Pinpoint the cell where the given text exists, returning its (X, Y) midpoint coordinate. 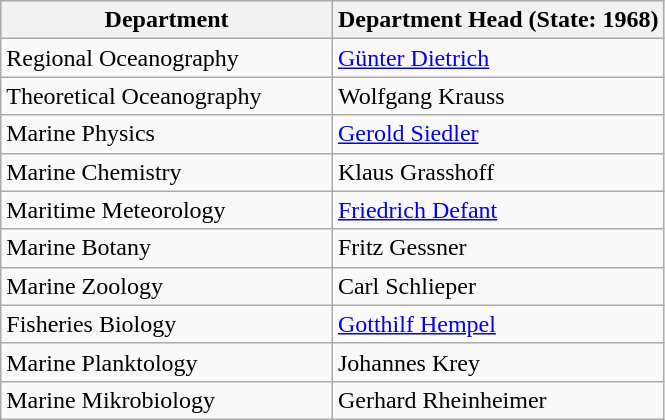
Carl Schlieper (498, 286)
Marine Botany (167, 248)
Günter Dietrich (498, 58)
Marine Zoology (167, 286)
Johannes Krey (498, 362)
Gerhard Rheinheimer (498, 400)
Marine Chemistry (167, 172)
Marine Mikrobiology (167, 400)
Marine Planktology (167, 362)
Fisheries Biology (167, 324)
Department (167, 20)
Fritz Gessner (498, 248)
Regional Oceanography (167, 58)
Marine Physics (167, 134)
Department Head (State: 1968) (498, 20)
Wolfgang Krauss (498, 96)
Gotthilf Hempel (498, 324)
Theoretical Oceanography (167, 96)
Klaus Grasshoff (498, 172)
Maritime Meteorology (167, 210)
Gerold Siedler (498, 134)
Friedrich Defant (498, 210)
